Return (x, y) of the center of cell containing provided text 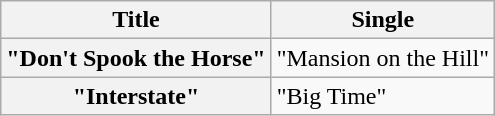
Single (382, 20)
"Don't Spook the Horse" (136, 58)
"Big Time" (382, 96)
"Interstate" (136, 96)
Title (136, 20)
"Mansion on the Hill" (382, 58)
